Locate the cell with the specified text and output its [X, Y] center coordinate. 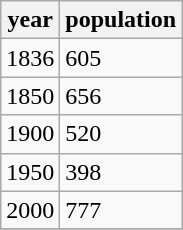
1950 [30, 172]
2000 [30, 210]
1850 [30, 96]
398 [121, 172]
520 [121, 134]
year [30, 20]
population [121, 20]
605 [121, 58]
1900 [30, 134]
777 [121, 210]
1836 [30, 58]
656 [121, 96]
